Determine the (X, Y) coordinate at the center of the cell enclosing the given text.  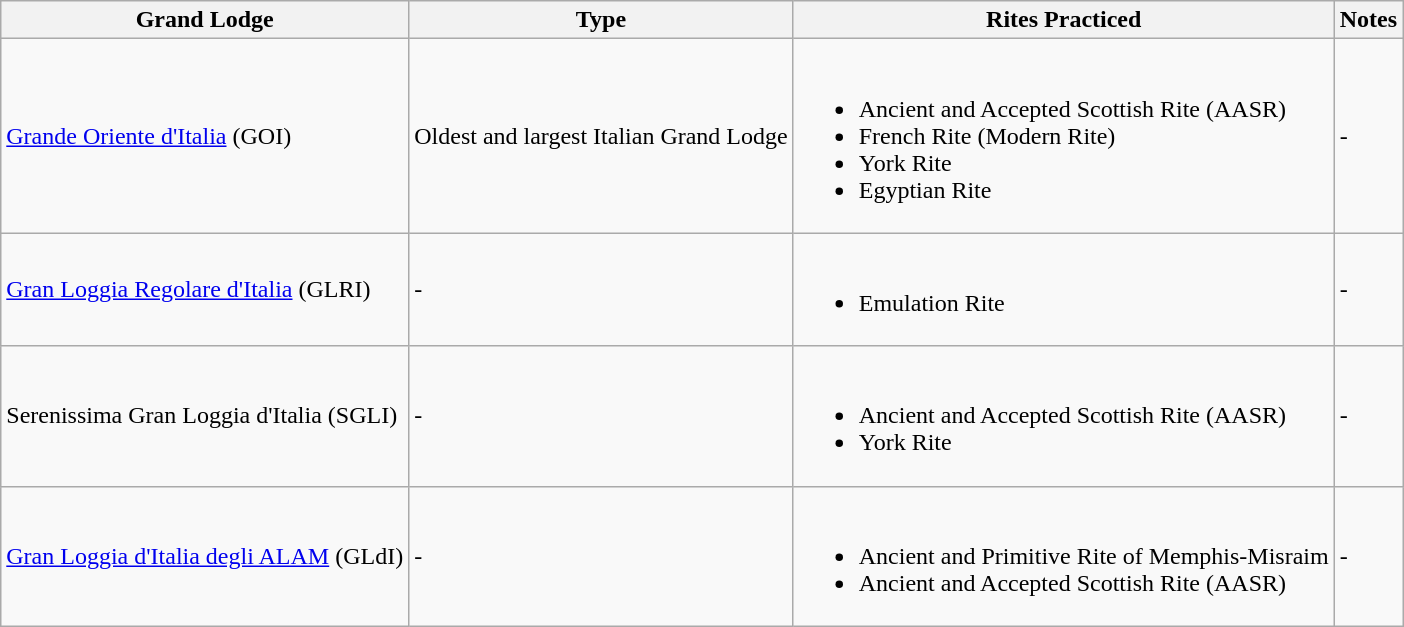
Notes (1368, 20)
Oldest and largest Italian Grand Lodge (602, 136)
Rites Practiced (1064, 20)
Serenissima Gran Loggia d'Italia (SGLI) (205, 416)
Ancient and Accepted Scottish Rite (AASR)York Rite (1064, 416)
Emulation Rite (1064, 290)
Grande Oriente d'Italia (GOI) (205, 136)
Ancient and Primitive Rite of Memphis-MisraimAncient and Accepted Scottish Rite (AASR) (1064, 556)
Gran Loggia d'Italia degli ALAM (GLdI) (205, 556)
Type (602, 20)
Grand Lodge (205, 20)
Gran Loggia Regolare d'Italia (GLRI) (205, 290)
Ancient and Accepted Scottish Rite (AASR)French Rite (Modern Rite)York RiteEgyptian Rite (1064, 136)
